Return the (x, y) coordinate for the center point of the cell that contains the specified text.  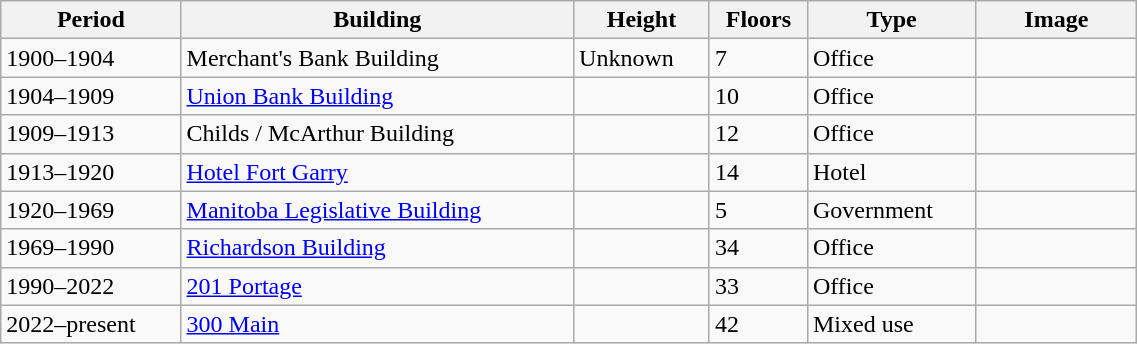
Merchant's Bank Building (378, 58)
42 (758, 324)
Unknown (642, 58)
Mixed use (891, 324)
1913–1920 (91, 172)
12 (758, 134)
7 (758, 58)
1904–1909 (91, 96)
34 (758, 248)
Period (91, 20)
Government (891, 210)
1969–1990 (91, 248)
Hotel Fort Garry (378, 172)
201 Portage (378, 286)
Type (891, 20)
Richardson Building (378, 248)
Building (378, 20)
1909–1913 (91, 134)
1920–1969 (91, 210)
10 (758, 96)
2022–present (91, 324)
5 (758, 210)
33 (758, 286)
Height (642, 20)
300 Main (378, 324)
Floors (758, 20)
1990–2022 (91, 286)
1900–1904 (91, 58)
Union Bank Building (378, 96)
Hotel (891, 172)
Manitoba Legislative Building (378, 210)
14 (758, 172)
Image (1056, 20)
Childs / McArthur Building (378, 134)
